From the cell containing the given text, extract its center point as [X, Y] coordinate. 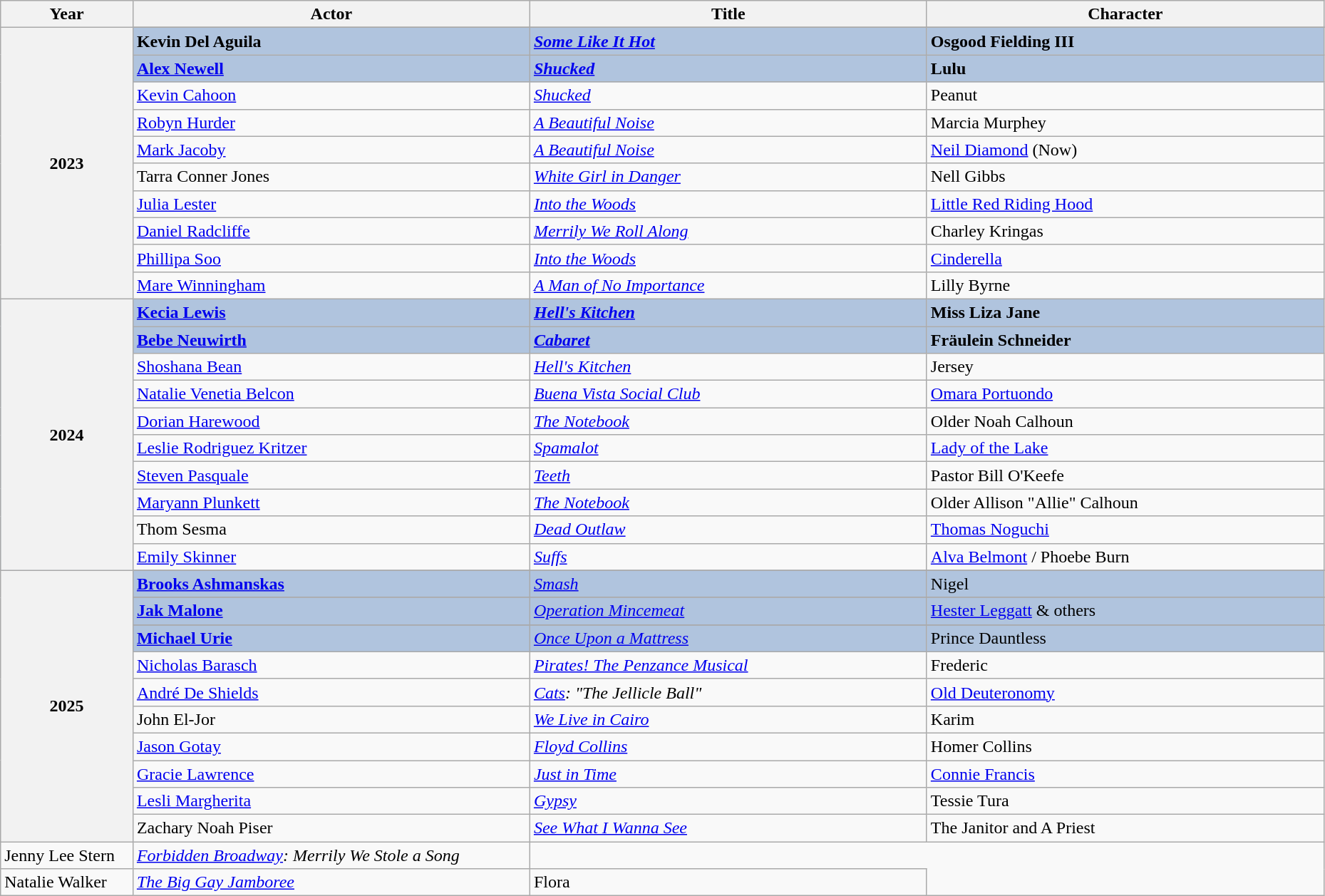
Merrily We Roll Along [728, 231]
Just in Time [728, 773]
Some Like It Hot [728, 41]
Lilly Byrne [1125, 285]
Nicholas Barasch [331, 665]
The Janitor and A Priest [1125, 828]
Gypsy [728, 801]
Thomas Noguchi [1125, 530]
Character [1125, 14]
Jak Malone [331, 611]
Gracie Lawrence [331, 773]
Julia Lester [331, 204]
Teeth [728, 475]
Brooks Ashmanskas [331, 584]
Jason Gotay [331, 746]
Emily Skinner [331, 557]
Miss Liza Jane [1125, 312]
Actor [331, 14]
Cinderella [1125, 258]
André De Shields [331, 692]
Flora [728, 882]
John El-Jor [331, 719]
Fräulein Schneider [1125, 340]
Alex Newell [331, 68]
2024 [67, 435]
We Live in Cairo [728, 719]
Dorian Harewood [331, 421]
Connie Francis [1125, 773]
Spamalot [728, 448]
Mare Winningham [331, 285]
Charley Kringas [1125, 231]
Title [728, 14]
Pastor Bill O'Keefe [1125, 475]
2023 [67, 164]
Kevin Del Aguila [331, 41]
Bebe Neuwirth [331, 340]
Kevin Cahoon [331, 96]
Nell Gibbs [1125, 177]
The Big Gay Jamboree [331, 882]
White Girl in Danger [728, 177]
Lady of the Lake [1125, 448]
Hester Leggatt & others [1125, 611]
Steven Pasquale [331, 475]
Older Noah Calhoun [1125, 421]
Kecia Lewis [331, 312]
Nigel [1125, 584]
Lulu [1125, 68]
Neil Diamond (Now) [1125, 150]
Old Deuteronomy [1125, 692]
Karim [1125, 719]
Thom Sesma [331, 530]
Floyd Collins [728, 746]
Michael Urie [331, 638]
Omara Portuondo [1125, 394]
Osgood Fielding III [1125, 41]
Leslie Rodriguez Kritzer [331, 448]
Homer Collins [1125, 746]
Jenny Lee Stern [67, 855]
Marcia Murphey [1125, 123]
Buena Vista Social Club [728, 394]
Alva Belmont / Phoebe Burn [1125, 557]
Tessie Tura [1125, 801]
Mark Jacoby [331, 150]
Tarra Conner Jones [331, 177]
Phillipa Soo [331, 258]
Maryann Plunkett [331, 503]
Shoshana Bean [331, 367]
Dead Outlaw [728, 530]
A Man of No Importance [728, 285]
Jersey [1125, 367]
Zachary Noah Piser [331, 828]
Smash [728, 584]
Little Red Riding Hood [1125, 204]
Robyn Hurder [331, 123]
Older Allison "Allie" Calhoun [1125, 503]
Suffs [728, 557]
Natalie Venetia Belcon [331, 394]
Lesli Margherita [331, 801]
2025 [67, 706]
Peanut [1125, 96]
Cabaret [728, 340]
Cats: "The Jellicle Ball" [728, 692]
Once Upon a Mattress [728, 638]
Operation Mincemeat [728, 611]
Prince Dauntless [1125, 638]
Year [67, 14]
Pirates! The Penzance Musical [728, 665]
See What I Wanna See [728, 828]
Natalie Walker [67, 882]
Forbidden Broadway: Merrily We Stole a Song [331, 855]
Frederic [1125, 665]
Daniel Radcliffe [331, 231]
